Capture the cell that displays the provided text and extract its [X, Y] central coordinate. 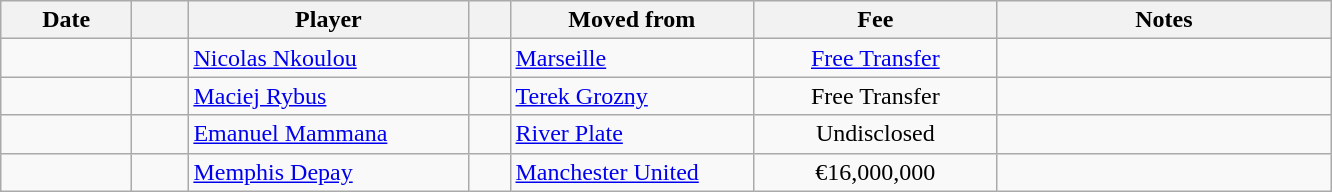
Emanuel Mammana [328, 134]
Memphis Depay [328, 172]
Fee [876, 20]
Nicolas Nkoulou [328, 58]
Terek Grozny [632, 96]
Date [66, 20]
Maciej Rybus [328, 96]
Marseille [632, 58]
€16,000,000 [876, 172]
Moved from [632, 20]
Undisclosed [876, 134]
Player [328, 20]
Manchester United [632, 172]
River Plate [632, 134]
Notes [1164, 20]
